Scan for the cell matching the given text and deliver its [X, Y] coordinate at center. 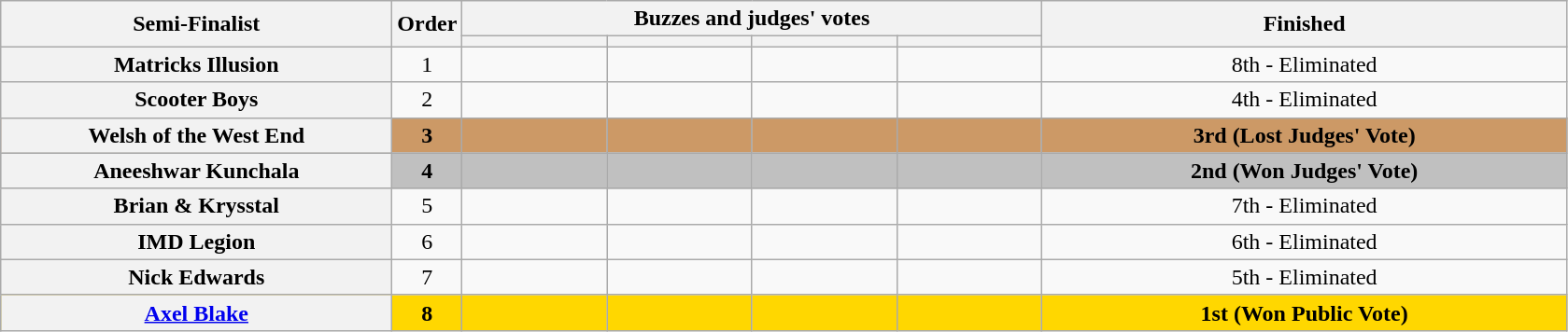
8th - Eliminated [1304, 64]
2 [428, 100]
Buzzes and judges' votes [752, 19]
3 [428, 135]
IMD Legion [196, 242]
Nick Edwards [196, 277]
7th - Eliminated [1304, 206]
6 [428, 242]
Scooter Boys [196, 100]
6th - Eliminated [1304, 242]
7 [428, 277]
3rd (Lost Judges' Vote) [1304, 135]
4th - Eliminated [1304, 100]
Welsh of the West End [196, 135]
Aneeshwar Kunchala [196, 171]
Matricks Illusion [196, 64]
4 [428, 171]
Axel Blake [196, 312]
1st (Won Public Vote) [1304, 312]
Semi-Finalist [196, 24]
1 [428, 64]
5th - Eliminated [1304, 277]
5 [428, 206]
Order [428, 24]
Finished [1304, 24]
2nd (Won Judges' Vote) [1304, 171]
Brian & Krysstal [196, 206]
8 [428, 312]
